For the text-containing cell, return its midpoint in (x, y) coordinate format. 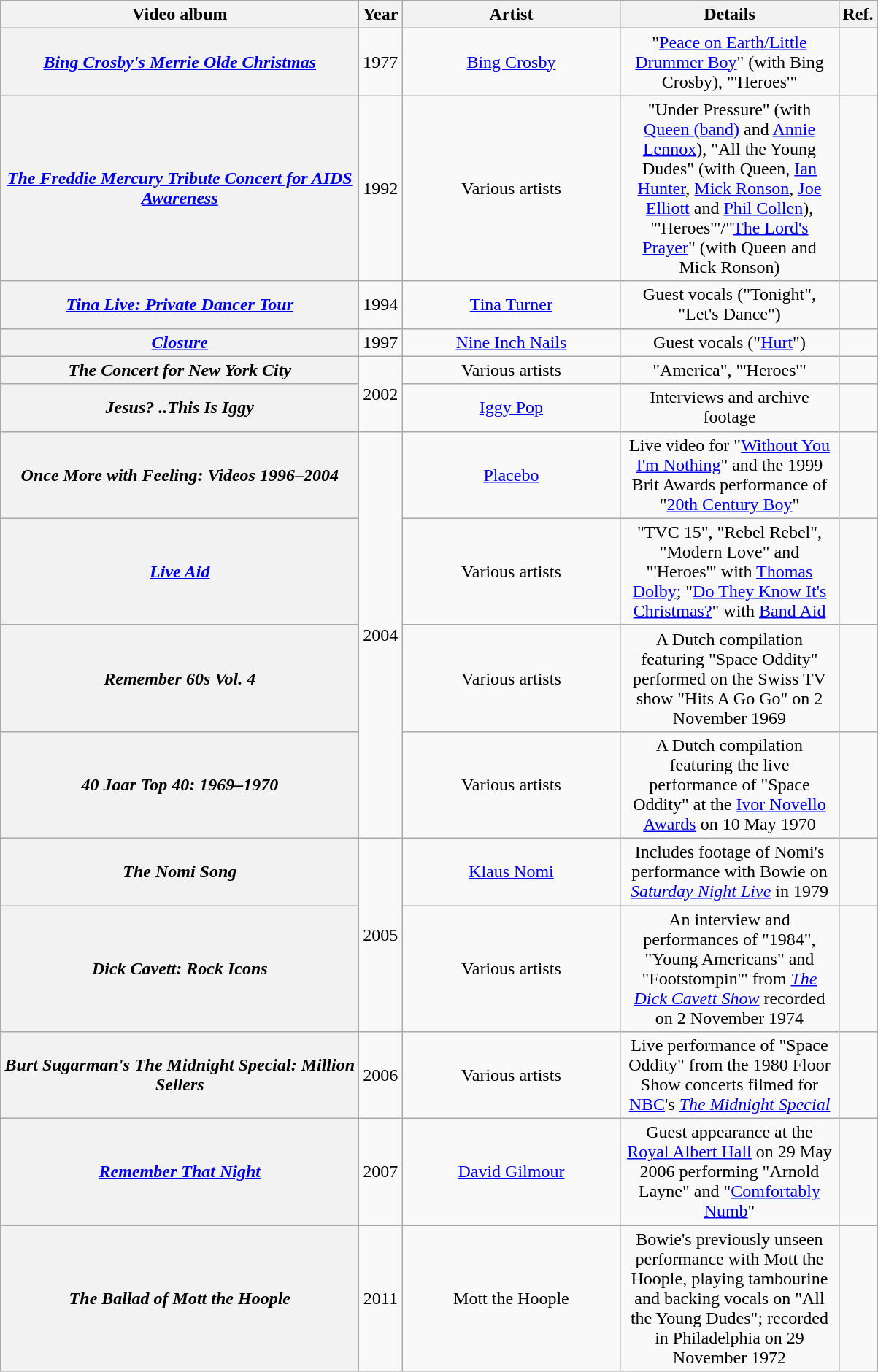
Live Aid (180, 571)
The Ballad of Mott the Hoople (180, 1298)
Interviews and archive footage (730, 407)
Jesus? ..This Is Iggy (180, 407)
Year (381, 15)
2002 (381, 394)
Guest appearance at the Royal Albert Hall on 29 May 2006 performing "Arnold Layne" and "Comfortably Numb" (730, 1172)
Burt Sugarman's The Midnight Special: Million Sellers (180, 1076)
An interview and performances of "1984", "Young Americans" and "Footstompin'" from The Dick Cavett Show recorded on 2 November 1974 (730, 968)
1977 (381, 62)
The Freddie Mercury Tribute Concert for AIDS Awareness (180, 188)
David Gilmour (511, 1172)
Ref. (858, 15)
"TVC 15", "Rebel Rebel", "Modern Love" and "'Heroes'" with Thomas Dolby; "Do They Know It's Christmas?" with Band Aid (730, 571)
Includes footage of Nomi's performance with Bowie on Saturday Night Live in 1979 (730, 871)
Live video for "Without You I'm Nothing" and the 1999 Brit Awards performance of "20th Century Boy" (730, 474)
Tina Turner (511, 305)
Bing Crosby's Merrie Olde Christmas (180, 62)
Guest vocals ("Tonight", "Let's Dance") (730, 305)
Dick Cavett: Rock Icons (180, 968)
Live performance of "Space Oddity" from the 1980 Floor Show concerts filmed for NBC's The Midnight Special (730, 1076)
1997 (381, 342)
Nine Inch Nails (511, 342)
2006 (381, 1076)
2011 (381, 1298)
"Peace on Earth/Little Drummer Boy" (with Bing Crosby), "'Heroes'" (730, 62)
Video album (180, 15)
1994 (381, 305)
2004 (381, 635)
Once More with Feeling: Videos 1996–2004 (180, 474)
Bing Crosby (511, 62)
Klaus Nomi (511, 871)
Remember 60s Vol. 4 (180, 678)
The Nomi Song (180, 871)
"America", "'Heroes'" (730, 370)
1992 (381, 188)
Details (730, 15)
Iggy Pop (511, 407)
2005 (381, 934)
Tina Live: Private Dancer Tour (180, 305)
Artist (511, 15)
Closure (180, 342)
A Dutch compilation featuring "Space Oddity" performed on the Swiss TV show "Hits A Go Go" on 2 November 1969 (730, 678)
Remember That Night (180, 1172)
2007 (381, 1172)
Placebo (511, 474)
The Concert for New York City (180, 370)
40 Jaar Top 40: 1969–1970 (180, 785)
Guest vocals ("Hurt") (730, 342)
Mott the Hoople (511, 1298)
A Dutch compilation featuring the live performance of "Space Oddity" at the Ivor Novello Awards on 10 May 1970 (730, 785)
